From the cell containing the given text, extract its center point as (X, Y) coordinate. 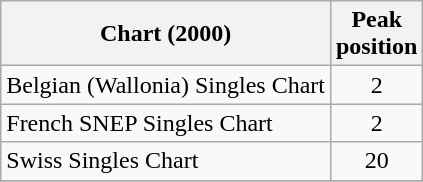
Belgian (Wallonia) Singles Chart (166, 85)
Peakposition (376, 34)
Swiss Singles Chart (166, 161)
Chart (2000) (166, 34)
French SNEP Singles Chart (166, 123)
20 (376, 161)
